Locate the cell with the specified text and output its [X, Y] center coordinate. 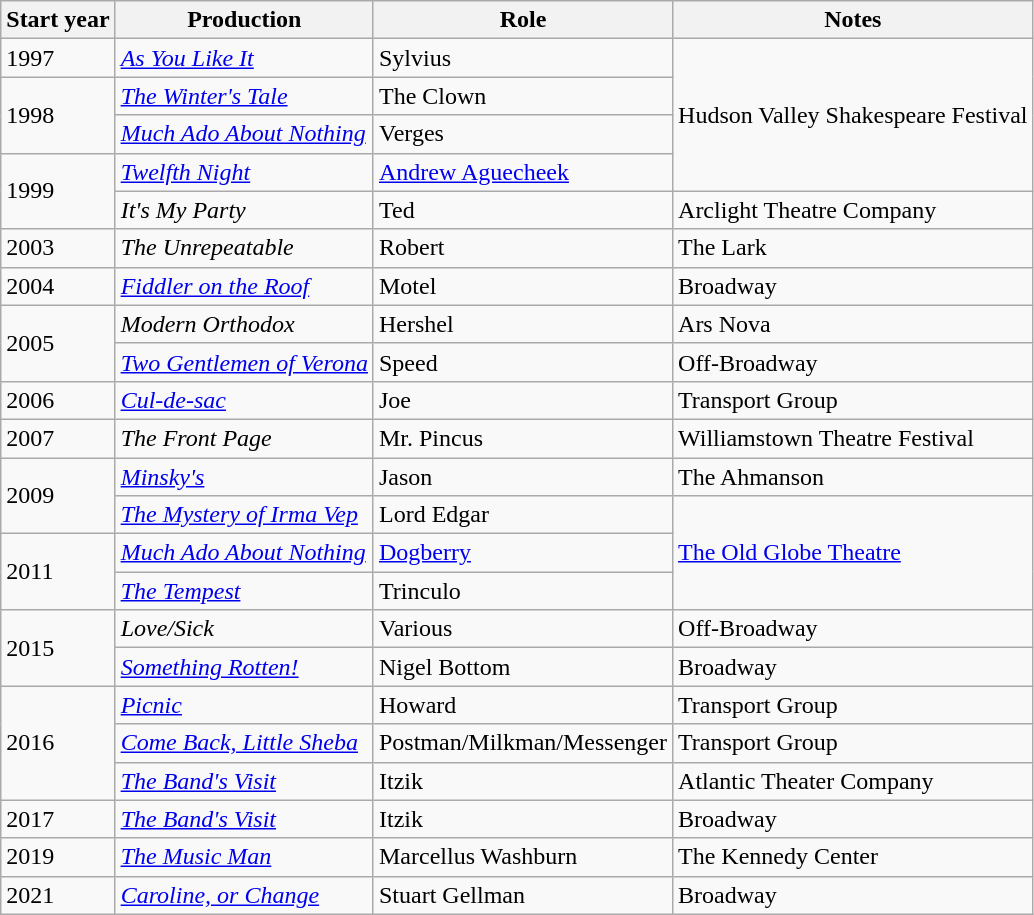
Role [522, 20]
Robert [522, 248]
Twelfth Night [244, 172]
Lord Edgar [522, 515]
1998 [58, 115]
2006 [58, 400]
Postman/Milkman/Messenger [522, 743]
Modern Orthodox [244, 324]
Atlantic Theater Company [854, 781]
The Kennedy Center [854, 857]
Something Rotten! [244, 667]
Production [244, 20]
1997 [58, 58]
Howard [522, 705]
2016 [58, 743]
The Music Man [244, 857]
It's My Party [244, 210]
Arclight Theatre Company [854, 210]
Stuart Gellman [522, 895]
Marcellus Washburn [522, 857]
The Ahmanson [854, 477]
Motel [522, 286]
Trinculo [522, 591]
The Front Page [244, 438]
2007 [58, 438]
Minsky's [244, 477]
Ted [522, 210]
2004 [58, 286]
Notes [854, 20]
Come Back, Little Sheba [244, 743]
2017 [58, 819]
Nigel Bottom [522, 667]
Fiddler on the Roof [244, 286]
Ars Nova [854, 324]
Cul-de-sac [244, 400]
The Old Globe Theatre [854, 553]
Sylvius [522, 58]
Hudson Valley Shakespeare Festival [854, 115]
Hershel [522, 324]
Verges [522, 134]
The Winter's Tale [244, 96]
Various [522, 629]
Williamstown Theatre Festival [854, 438]
Two Gentlemen of Verona [244, 362]
2003 [58, 248]
The Unrepeatable [244, 248]
1999 [58, 191]
The Tempest [244, 591]
2021 [58, 895]
2011 [58, 572]
The Clown [522, 96]
Caroline, or Change [244, 895]
Speed [522, 362]
Mr. Pincus [522, 438]
Love/Sick [244, 629]
Picnic [244, 705]
Andrew Aguecheek [522, 172]
Dogberry [522, 553]
Jason [522, 477]
2009 [58, 496]
Joe [522, 400]
As You Like It [244, 58]
2005 [58, 343]
Start year [58, 20]
2019 [58, 857]
2015 [58, 648]
The Mystery of Irma Vep [244, 515]
The Lark [854, 248]
